Capture the cell that displays the provided text and extract its [x, y] central coordinate. 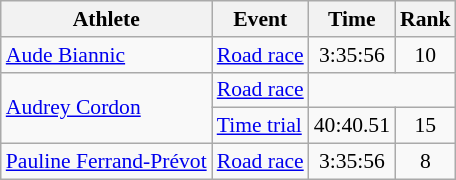
Time [352, 19]
8 [426, 162]
15 [426, 126]
Rank [426, 19]
Time trial [260, 126]
10 [426, 55]
Pauline Ferrand-Prévot [106, 162]
Athlete [106, 19]
Audrey Cordon [106, 108]
Aude Biannic [106, 55]
40:40.51 [352, 126]
Event [260, 19]
